Detect which cell encompasses the target text, then output its [X, Y] center coordinate. 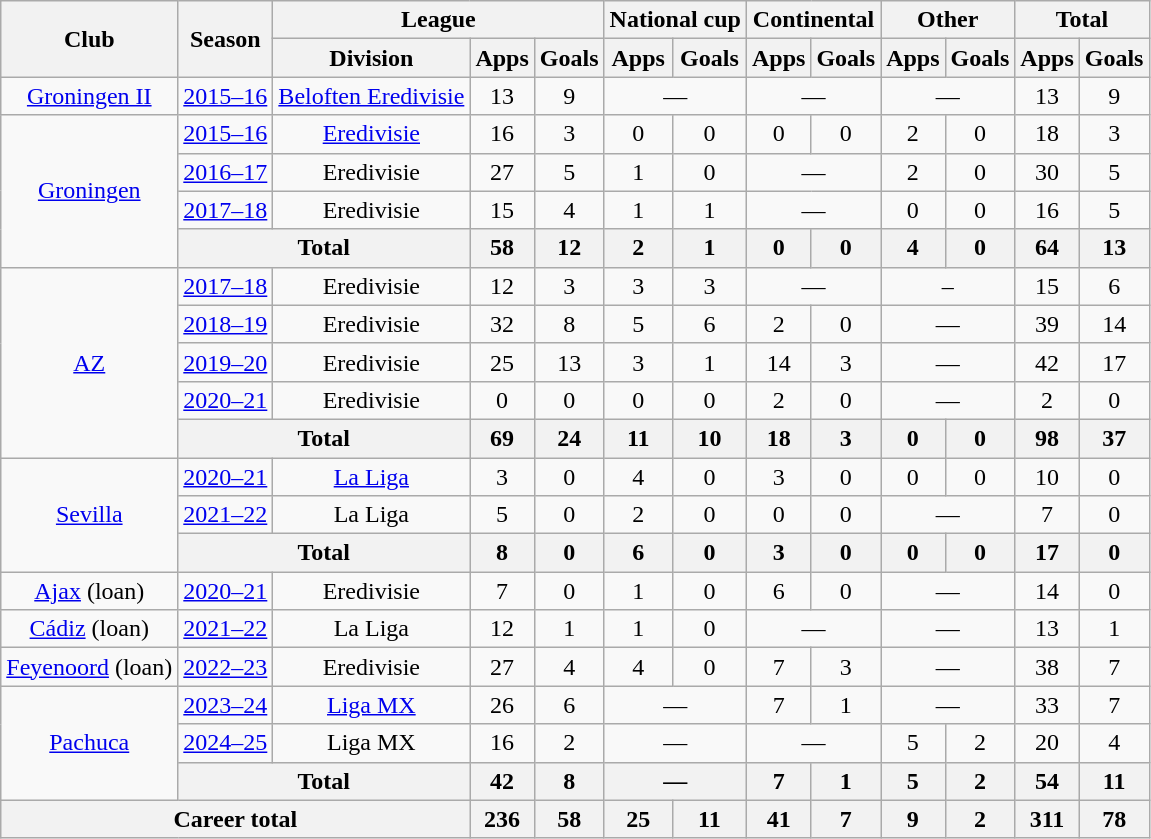
2016–17 [226, 172]
69 [502, 438]
League [438, 20]
32 [502, 324]
AZ [90, 362]
2023–24 [226, 705]
20 [1047, 743]
– [948, 286]
Groningen [90, 191]
Feyenoord (loan) [90, 667]
26 [502, 705]
38 [1047, 667]
Other [948, 20]
2022–23 [226, 667]
311 [1047, 819]
Career total [236, 819]
33 [1047, 705]
41 [778, 819]
98 [1047, 438]
30 [1047, 172]
Groningen II [90, 96]
Club [90, 39]
Beloften Eredivisie [372, 96]
Pachuca [90, 743]
2018–19 [226, 324]
39 [1047, 324]
37 [1114, 438]
78 [1114, 819]
National cup [675, 20]
Division [372, 58]
Cádiz (loan) [90, 629]
54 [1047, 781]
24 [569, 438]
2019–20 [226, 362]
Sevilla [90, 515]
2024–25 [226, 743]
Ajax (loan) [90, 591]
236 [502, 819]
Continental [813, 20]
Season [226, 39]
64 [1047, 248]
